Determine the (x, y) coordinate at the center of the cell enclosing the given text.  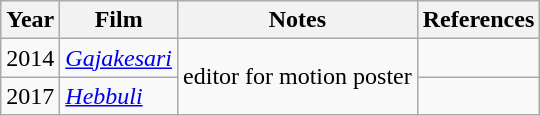
2017 (30, 96)
Hebbuli (119, 96)
2014 (30, 58)
Gajakesari (119, 58)
Year (30, 20)
editor for motion poster (298, 77)
Film (119, 20)
References (478, 20)
Notes (298, 20)
